Locate the cell with the specified text and output its [X, Y] center coordinate. 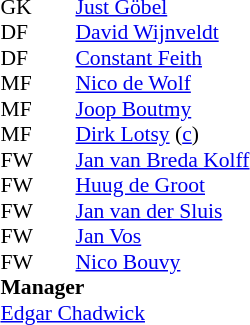
Jan Vos [162, 237]
Constant Feith [162, 58]
Joop Boutmy [162, 109]
Nico de Wolf [162, 83]
Huug de Groot [162, 185]
Nico Bouvy [162, 262]
Dirk Lotsy (c) [162, 135]
Jan van der Sluis [162, 211]
David Wijnveldt [162, 33]
Jan van Breda Kolff [162, 160]
Manager [124, 287]
